Pinpoint the cell where the given text exists, returning its [X, Y] midpoint coordinate. 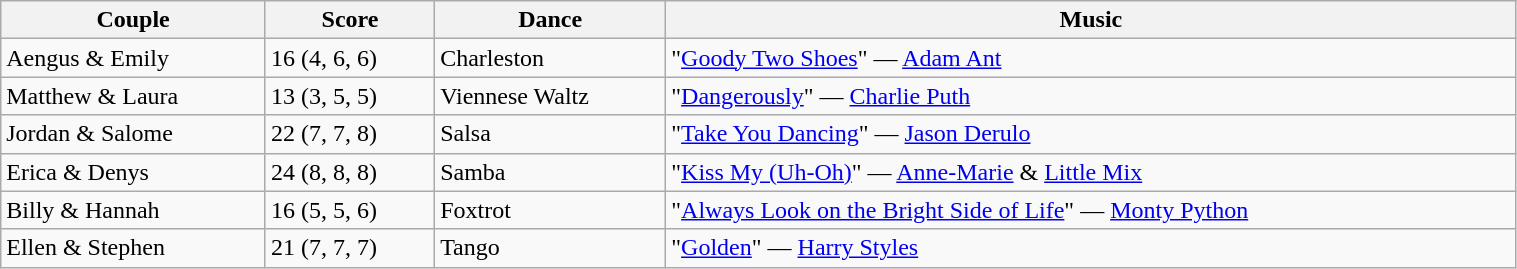
Erica & Denys [134, 172]
Samba [550, 172]
Jordan & Salome [134, 134]
Matthew & Laura [134, 96]
"Dangerously" — Charlie Puth [1091, 96]
13 (3, 5, 5) [350, 96]
"Take You Dancing" — Jason Derulo [1091, 134]
21 (7, 7, 7) [350, 248]
Tango [550, 248]
16 (5, 5, 6) [350, 210]
16 (4, 6, 6) [350, 58]
Charleston [550, 58]
Couple [134, 20]
Aengus & Emily [134, 58]
Foxtrot [550, 210]
Salsa [550, 134]
"Goody Two Shoes" — Adam Ant [1091, 58]
Dance [550, 20]
Score [350, 20]
Billy & Hannah [134, 210]
"Golden" — Harry Styles [1091, 248]
24 (8, 8, 8) [350, 172]
Ellen & Stephen [134, 248]
Viennese Waltz [550, 96]
Music [1091, 20]
"Kiss My (Uh-Oh)" — Anne-Marie & Little Mix [1091, 172]
22 (7, 7, 8) [350, 134]
"Always Look on the Bright Side of Life" — Monty Python [1091, 210]
